Extract the (x, y) coordinate from the center of the cell holding the provided text.  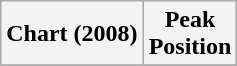
Chart (2008) (72, 34)
PeakPosition (190, 34)
